Scan for the cell matching the given text and deliver its (X, Y) coordinate at center. 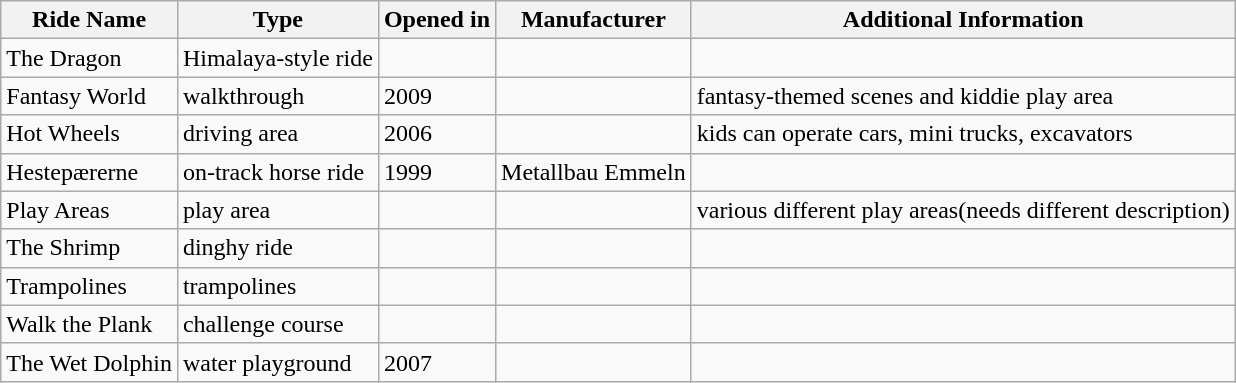
Type (278, 20)
Hestepærerne (90, 172)
The Dragon (90, 58)
1999 (436, 172)
driving area (278, 134)
Manufacturer (594, 20)
Additional Information (963, 20)
on-track horse ride (278, 172)
fantasy-themed scenes and kiddie play area (963, 96)
kids can operate cars, mini trucks, excavators (963, 134)
2009 (436, 96)
water playground (278, 362)
Ride Name (90, 20)
Walk the Plank (90, 324)
Trampolines (90, 286)
Fantasy World (90, 96)
2007 (436, 362)
various different play areas(needs different description) (963, 210)
walkthrough (278, 96)
Play Areas (90, 210)
The Wet Dolphin (90, 362)
trampolines (278, 286)
challenge course (278, 324)
Hot Wheels (90, 134)
The Shrimp (90, 248)
Himalaya-style ride (278, 58)
Metallbau Emmeln (594, 172)
2006 (436, 134)
play area (278, 210)
dinghy ride (278, 248)
Opened in (436, 20)
